For the text-containing cell, return its midpoint in [x, y] coordinate format. 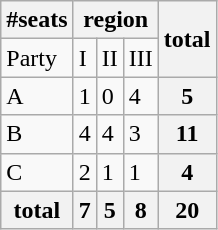
C [37, 172]
#seats [37, 20]
region [116, 20]
11 [187, 134]
8 [140, 210]
2 [84, 172]
0 [110, 96]
I [84, 58]
A [37, 96]
II [110, 58]
Party [37, 58]
7 [84, 210]
III [140, 58]
20 [187, 210]
B [37, 134]
3 [140, 134]
